From the cell containing the given text, extract its center point as [X, Y] coordinate. 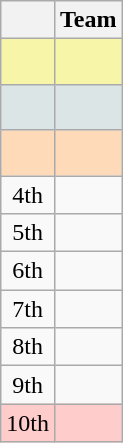
4th [28, 195]
10th [28, 423]
9th [28, 385]
6th [28, 271]
Team [88, 20]
5th [28, 233]
8th [28, 347]
7th [28, 309]
